Provide the [x, y] coordinate of the cell's center where the given text is located.  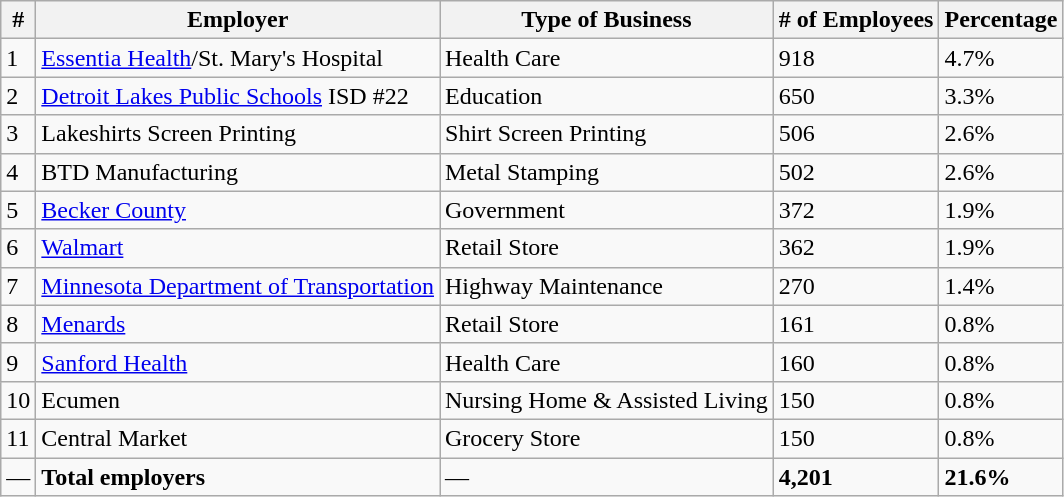
Central Market [238, 438]
Shirt Screen Printing [607, 134]
650 [856, 96]
1 [18, 58]
10 [18, 400]
8 [18, 324]
918 [856, 58]
Lakeshirts Screen Printing [238, 134]
Nursing Home & Assisted Living [607, 400]
Metal Stamping [607, 172]
3.3% [1001, 96]
7 [18, 286]
2 [18, 96]
3 [18, 134]
11 [18, 438]
Government [607, 210]
Sanford Health [238, 362]
Grocery Store [607, 438]
Education [607, 96]
9 [18, 362]
1.4% [1001, 286]
Detroit Lakes Public Schools ISD #22 [238, 96]
161 [856, 324]
Employer [238, 20]
Becker County [238, 210]
Ecumen [238, 400]
Minnesota Department of Transportation [238, 286]
270 [856, 286]
Walmart [238, 248]
Essentia Health/St. Mary's Hospital [238, 58]
4,201 [856, 477]
4 [18, 172]
5 [18, 210]
506 [856, 134]
502 [856, 172]
Percentage [1001, 20]
21.6% [1001, 477]
362 [856, 248]
372 [856, 210]
160 [856, 362]
BTD Manufacturing [238, 172]
Type of Business [607, 20]
6 [18, 248]
# [18, 20]
Total employers [238, 477]
# of Employees [856, 20]
Menards [238, 324]
Highway Maintenance [607, 286]
4.7% [1001, 58]
